Determine the (x, y) coordinate at the center of the cell enclosing the given text.  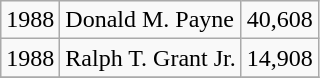
Donald M. Payne (151, 20)
40,608 (280, 20)
Ralph T. Grant Jr. (151, 58)
14,908 (280, 58)
